Scan for the cell matching the given text and deliver its [x, y] coordinate at center. 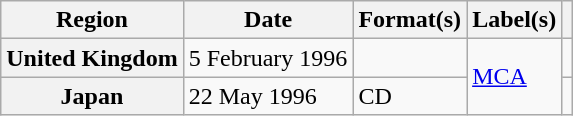
Label(s) [514, 20]
Japan [92, 96]
22 May 1996 [268, 96]
Format(s) [410, 20]
United Kingdom [92, 58]
CD [410, 96]
Date [268, 20]
5 February 1996 [268, 58]
Region [92, 20]
MCA [514, 77]
